Detect which cell encompasses the target text, then output its [X, Y] center coordinate. 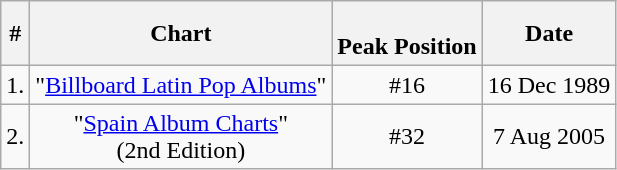
"Spain Album Charts"(2nd Edition) [181, 136]
Date [549, 34]
2. [16, 136]
#32 [407, 136]
Peak Position [407, 34]
"Billboard Latin Pop Albums" [181, 85]
1. [16, 85]
7 Aug 2005 [549, 136]
Chart [181, 34]
16 Dec 1989 [549, 85]
#16 [407, 85]
# [16, 34]
